Find where the given text appears and provide that cell's center as [X, Y] coordinate. 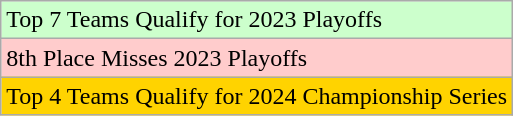
Top 7 Teams Qualify for 2023 Playoffs [257, 20]
Top 4 Teams Qualify for 2024 Championship Series [257, 96]
8th Place Misses 2023 Playoffs [257, 58]
